Capture the cell that displays the provided text and extract its [X, Y] central coordinate. 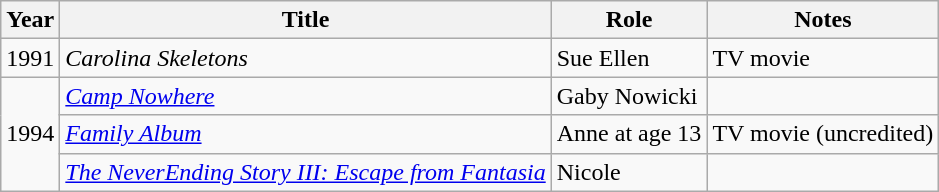
Carolina Skeletons [306, 58]
Anne at age 13 [629, 134]
Notes [823, 20]
Title [306, 20]
1991 [30, 58]
TV movie (uncredited) [823, 134]
Gaby Nowicki [629, 96]
Camp Nowhere [306, 96]
1994 [30, 134]
TV movie [823, 58]
Nicole [629, 172]
Family Album [306, 134]
Sue Ellen [629, 58]
The NeverEnding Story III: Escape from Fantasia [306, 172]
Year [30, 20]
Role [629, 20]
